Determine the (X, Y) coordinate at the center of the cell enclosing the given text.  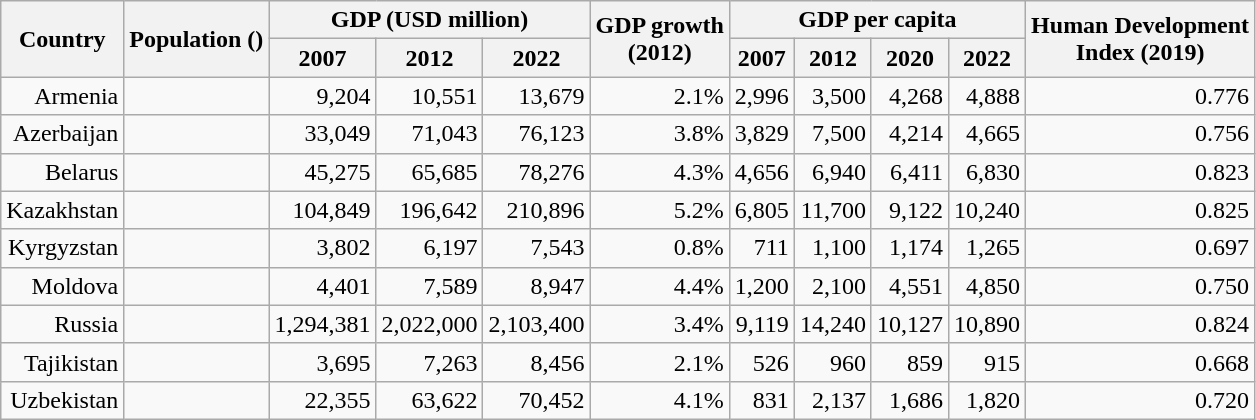
2,100 (832, 286)
Population () (196, 39)
Country (62, 39)
915 (988, 362)
45,275 (322, 172)
859 (910, 362)
8,947 (536, 286)
Russia (62, 324)
2,022,000 (430, 324)
8,456 (536, 362)
1,265 (988, 248)
0.756 (1140, 134)
4,888 (988, 96)
3,829 (762, 134)
10,551 (430, 96)
7,500 (832, 134)
5.2% (660, 210)
4.1% (660, 400)
0.8% (660, 248)
0.750 (1140, 286)
960 (832, 362)
Kazakhstan (62, 210)
GDP (USD million) (430, 20)
Armenia (62, 96)
11,700 (832, 210)
1,174 (910, 248)
711 (762, 248)
4,214 (910, 134)
63,622 (430, 400)
Azerbaijan (62, 134)
1,200 (762, 286)
GDP per capita (877, 20)
Belarus (62, 172)
Moldova (62, 286)
10,127 (910, 324)
6,830 (988, 172)
4,665 (988, 134)
4,401 (322, 286)
71,043 (430, 134)
9,119 (762, 324)
33,049 (322, 134)
4,268 (910, 96)
13,679 (536, 96)
4,551 (910, 286)
3,500 (832, 96)
3.4% (660, 324)
3,802 (322, 248)
GDP growth(2012) (660, 39)
0.825 (1140, 210)
7,543 (536, 248)
Uzbekistan (62, 400)
2,996 (762, 96)
65,685 (430, 172)
0.824 (1140, 324)
4,656 (762, 172)
10,240 (988, 210)
9,204 (322, 96)
6,805 (762, 210)
70,452 (536, 400)
Human DevelopmentIndex (2019) (1140, 39)
1,820 (988, 400)
Tajikistan (62, 362)
210,896 (536, 210)
0.823 (1140, 172)
6,197 (430, 248)
2,137 (832, 400)
0.776 (1140, 96)
9,122 (910, 210)
76,123 (536, 134)
4.3% (660, 172)
14,240 (832, 324)
1,686 (910, 400)
4.4% (660, 286)
6,411 (910, 172)
6,940 (832, 172)
1,100 (832, 248)
0.697 (1140, 248)
78,276 (536, 172)
831 (762, 400)
Kyrgyzstan (62, 248)
3,695 (322, 362)
3.8% (660, 134)
7,263 (430, 362)
7,589 (430, 286)
0.720 (1140, 400)
2,103,400 (536, 324)
196,642 (430, 210)
0.668 (1140, 362)
526 (762, 362)
10,890 (988, 324)
2020 (910, 58)
104,849 (322, 210)
1,294,381 (322, 324)
4,850 (988, 286)
22,355 (322, 400)
